Pinpoint the cell where the given text exists, returning its [x, y] midpoint coordinate. 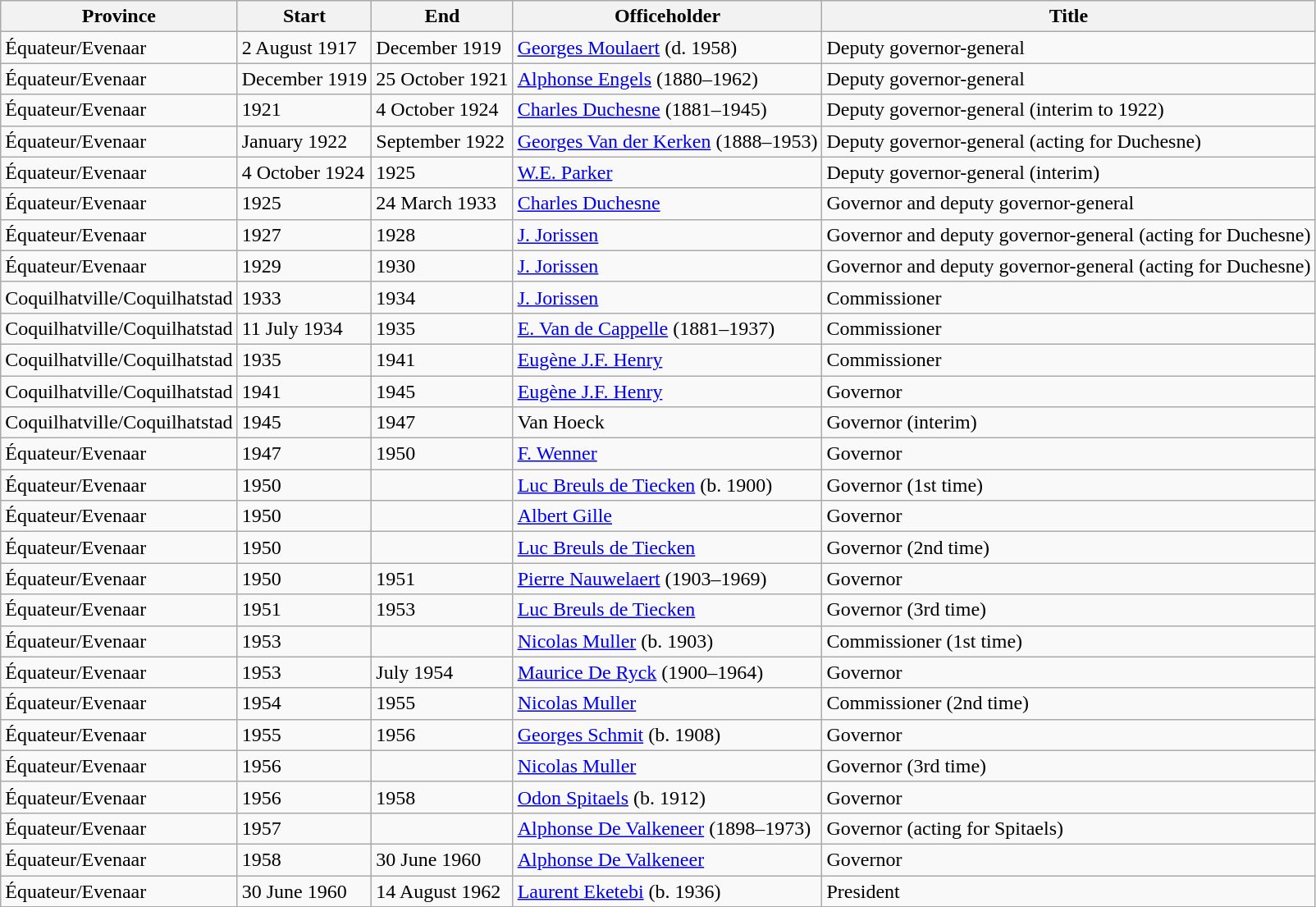
1929 [304, 266]
Title [1068, 16]
September 1922 [442, 141]
1928 [442, 235]
1957 [304, 828]
1934 [442, 297]
Van Hoeck [668, 423]
Governor (1st time) [1068, 485]
Commissioner (1st time) [1068, 641]
Charles Duchesne (1881–1945) [668, 110]
End [442, 16]
Alphonse De Valkeneer [668, 859]
F. Wenner [668, 454]
Odon Spitaels (b. 1912) [668, 797]
Maurice De Ryck (1900–1964) [668, 672]
1921 [304, 110]
Charles Duchesne [668, 204]
Laurent Eketebi (b. 1936) [668, 891]
President [1068, 891]
E. Van de Cappelle (1881–1937) [668, 328]
Governor (2nd time) [1068, 547]
Governor (interim) [1068, 423]
Officeholder [668, 16]
Georges Van der Kerken (1888–1953) [668, 141]
Start [304, 16]
25 October 1921 [442, 79]
1927 [304, 235]
Luc Breuls de Tiecken (b. 1900) [668, 485]
11 July 1934 [304, 328]
Governor (acting for Spitaels) [1068, 828]
Nicolas Muller (b. 1903) [668, 641]
Deputy governor-general (interim) [1068, 172]
Province [119, 16]
Commissioner (2nd time) [1068, 703]
14 August 1962 [442, 891]
Georges Schmit (b. 1908) [668, 735]
Pierre Nauwelaert (1903–1969) [668, 579]
Deputy governor-general (interim to 1922) [1068, 110]
Alphonse De Valkeneer (1898–1973) [668, 828]
Governor and deputy governor-general [1068, 204]
1954 [304, 703]
2 August 1917 [304, 48]
1933 [304, 297]
July 1954 [442, 672]
Albert Gille [668, 516]
Deputy governor-general (acting for Duchesne) [1068, 141]
W.E. Parker [668, 172]
Alphonse Engels (1880–1962) [668, 79]
1930 [442, 266]
January 1922 [304, 141]
24 March 1933 [442, 204]
Georges Moulaert (d. 1958) [668, 48]
